For the text-containing cell, return its midpoint in (X, Y) coordinate format. 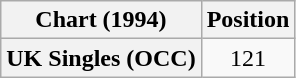
121 (248, 58)
UK Singles (OCC) (101, 58)
Chart (1994) (101, 20)
Position (248, 20)
